Provide the [x, y] coordinate of the cell's center where the given text is located.  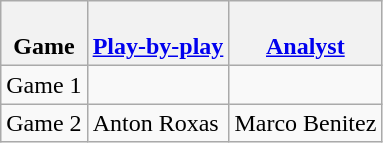
Game 2 [44, 123]
Anton Roxas [158, 123]
Marco Benitez [306, 123]
Game [44, 34]
Game 1 [44, 85]
Play-by-play [158, 34]
Analyst [306, 34]
